Pinpoint the cell where the given text exists, returning its [x, y] midpoint coordinate. 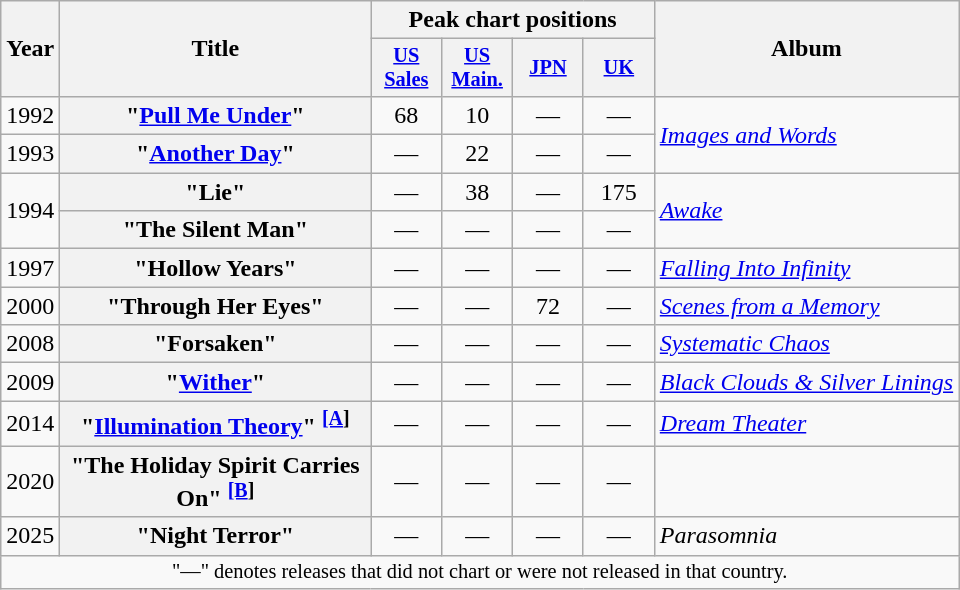
2025 [30, 536]
US Sales [406, 68]
"Another Day" [216, 154]
"The Silent Man" [216, 230]
10 [478, 115]
"—" denotes releases that did not chart or were not released in that country. [480, 572]
38 [478, 192]
Systematic Chaos [806, 344]
"Lie" [216, 192]
2000 [30, 306]
2020 [30, 482]
1997 [30, 268]
"Hollow Years" [216, 268]
"Through Her Eyes" [216, 306]
Year [30, 49]
Parasomnia [806, 536]
68 [406, 115]
"Illumination Theory" [A] [216, 424]
2014 [30, 424]
2009 [30, 382]
Awake [806, 211]
Dream Theater [806, 424]
USMain. [478, 68]
Peak chart positions [512, 20]
UK [618, 68]
Album [806, 49]
"Forsaken" [216, 344]
1994 [30, 211]
Scenes from a Memory [806, 306]
175 [618, 192]
72 [548, 306]
JPN [548, 68]
"Pull Me Under" [216, 115]
Title [216, 49]
1992 [30, 115]
Images and Words [806, 134]
"Night Terror" [216, 536]
Falling Into Infinity [806, 268]
2008 [30, 344]
Black Clouds & Silver Linings [806, 382]
1993 [30, 154]
"The Holiday Spirit Carries On" [B] [216, 482]
22 [478, 154]
"Wither" [216, 382]
